Determine the [x, y] coordinate at the center of the cell enclosing the given text.  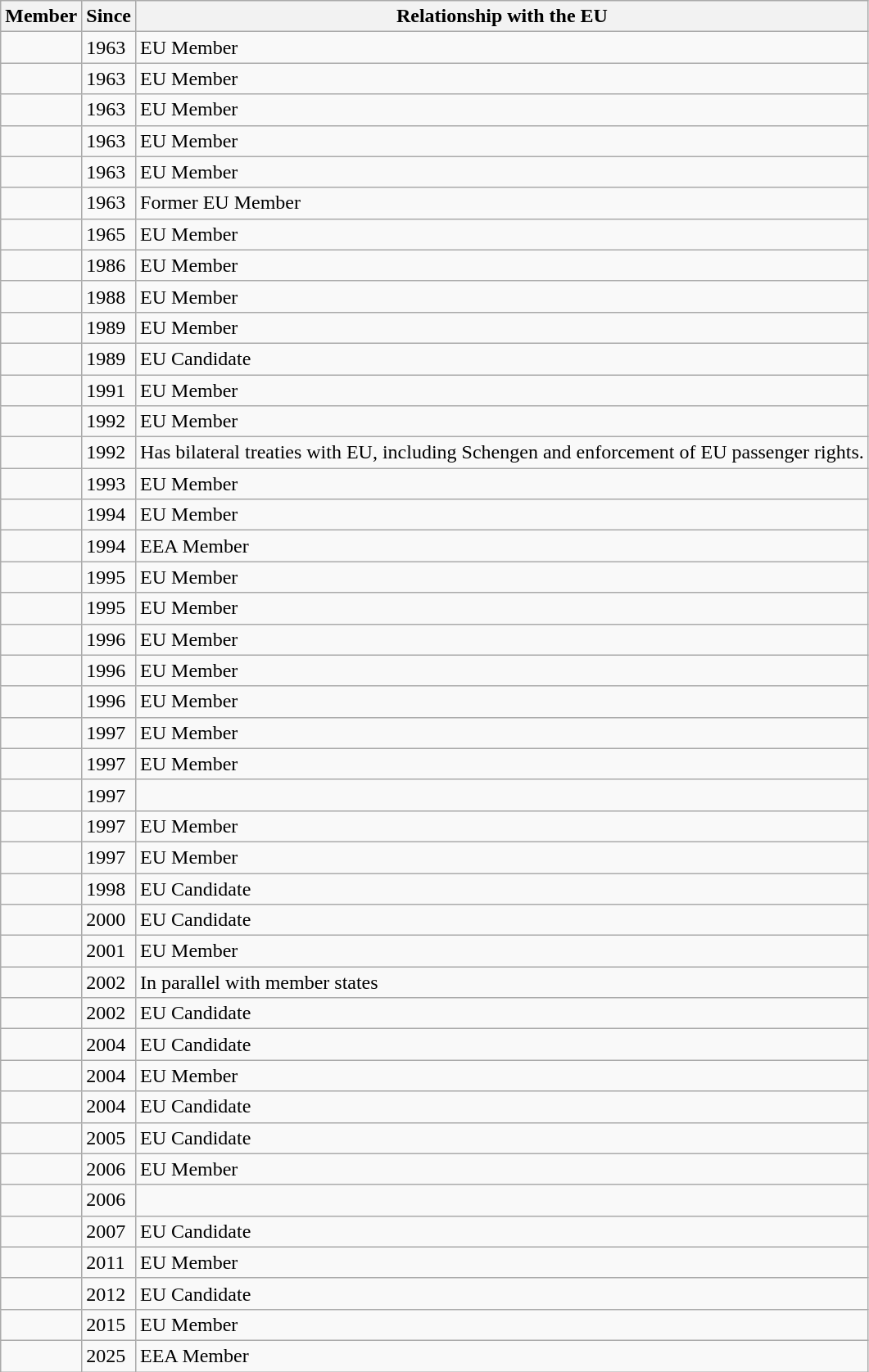
2005 [109, 1138]
In parallel with member states [503, 982]
1993 [109, 484]
1986 [109, 265]
Member [41, 16]
2025 [109, 1356]
2011 [109, 1262]
2015 [109, 1325]
1998 [109, 888]
1991 [109, 390]
1965 [109, 234]
Relationship with the EU [503, 16]
Former EU Member [503, 203]
2007 [109, 1231]
1988 [109, 296]
2000 [109, 920]
2012 [109, 1293]
Since [109, 16]
2001 [109, 951]
Has bilateral treaties with EU, including Schengen and enforcement of EU passenger rights. [503, 453]
